Output the [X, Y] coordinate of the center of the cell containing the given text.  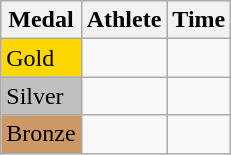
Silver [41, 96]
Athlete [124, 20]
Medal [41, 20]
Gold [41, 58]
Bronze [41, 134]
Time [199, 20]
